Capture the cell that displays the provided text and extract its [x, y] central coordinate. 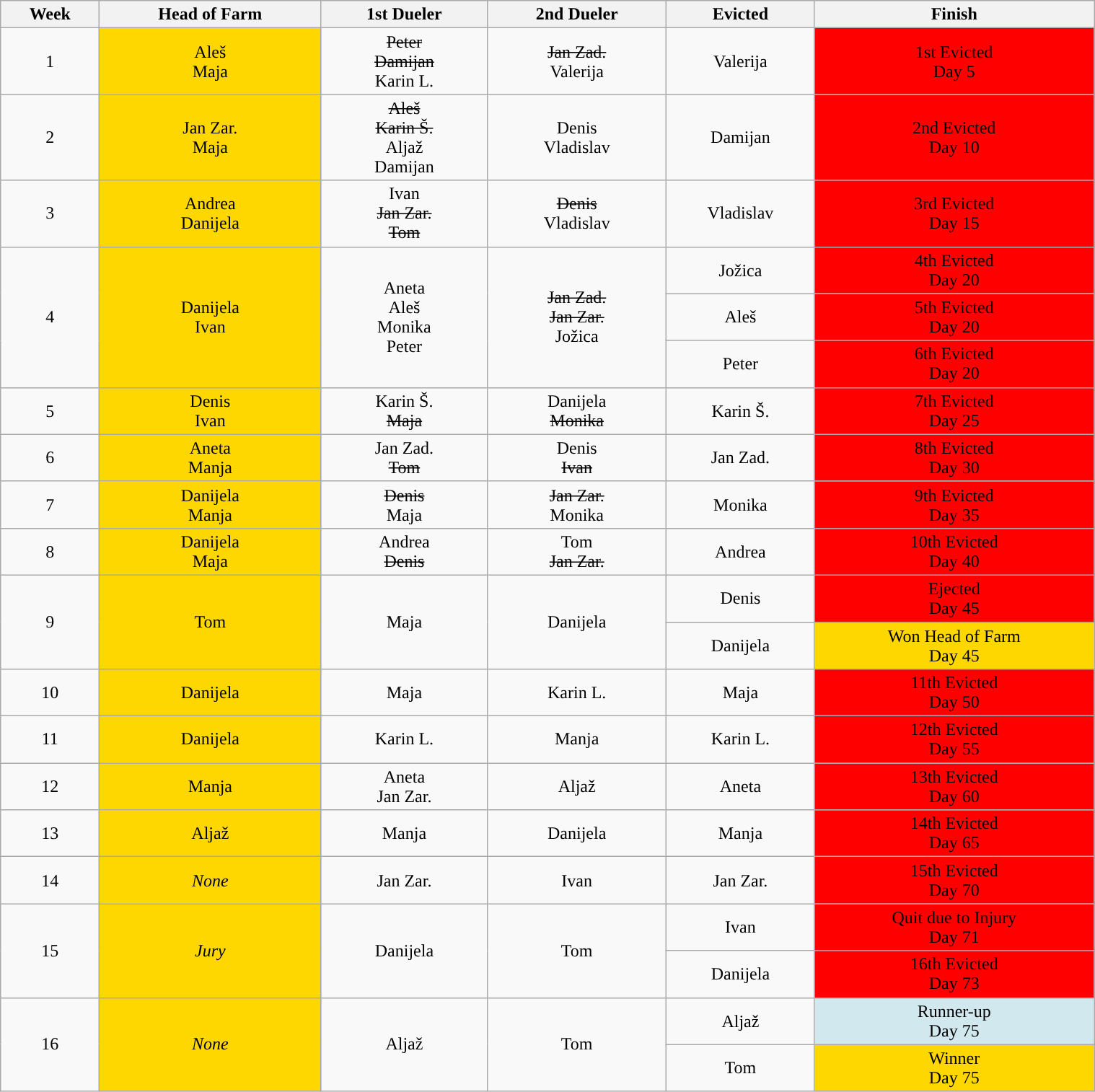
EjectedDay 45 [954, 599]
Peter [740, 364]
16th EvictedDay 73 [954, 974]
1st EvictedDay 5 [954, 61]
DanijelaIvan [210, 317]
AnetaManja [210, 457]
AndreaDenis [404, 551]
AnetaAlešMonikaPeter [404, 317]
15th EvictedDay 70 [954, 880]
AndreaDanijela [210, 213]
1 [50, 61]
12 [50, 786]
4th EvictedDay 20 [954, 270]
Jan Zad. [740, 457]
Runner-upDay 75 [954, 1021]
Jan Zad.Tom [404, 457]
Damijan [740, 137]
AlešMaja [210, 61]
14 [50, 880]
8th EvictedDay 30 [954, 457]
7 [50, 505]
Jan Zar.Monika [577, 505]
Jan Zad.Valerija [577, 61]
Karin Š.Maja [404, 411]
2nd Dueler [577, 14]
3 [50, 213]
TomJan Zar. [577, 551]
Quit due to InjuryDay 71 [954, 928]
6th EvictedDay 20 [954, 364]
3rd EvictedDay 15 [954, 213]
Head of Farm [210, 14]
5th EvictedDay 20 [954, 317]
10th EvictedDay 40 [954, 551]
8 [50, 551]
DanijelaMonika [577, 411]
Aleš [740, 317]
Jožica [740, 270]
Jan Zad.Jan Zar.Jožica [577, 317]
16 [50, 1044]
DanijelaMaja [210, 551]
DenisMaja [404, 505]
7th EvictedDay 25 [954, 411]
Won Head of FarmDay 45 [954, 645]
10 [50, 692]
DanijelaManja [210, 505]
1st Dueler [404, 14]
11th EvictedDay 50 [954, 692]
9th EvictedDay 35 [954, 505]
Evicted [740, 14]
Aneta [740, 786]
15 [50, 951]
Week [50, 14]
AlešKarin Š.AljažDamijan [404, 137]
Jury [210, 951]
Monika [740, 505]
Valerija [740, 61]
Vladislav [740, 213]
11 [50, 740]
5 [50, 411]
Andrea [740, 551]
Jan Zar.Maja [210, 137]
Karin Š. [740, 411]
PeterDamijanKarin L. [404, 61]
9 [50, 622]
13 [50, 834]
WinnerDay 75 [954, 1067]
2 [50, 137]
12th EvictedDay 55 [954, 740]
Denis [740, 599]
14th EvictedDay 65 [954, 834]
Finish [954, 14]
4 [50, 317]
IvanJan Zar.Tom [404, 213]
6 [50, 457]
2nd EvictedDay 10 [954, 137]
13th EvictedDay 60 [954, 786]
AnetaJan Zar. [404, 786]
